Identify which cell holds the provided text, then report its (x, y) central coordinate. 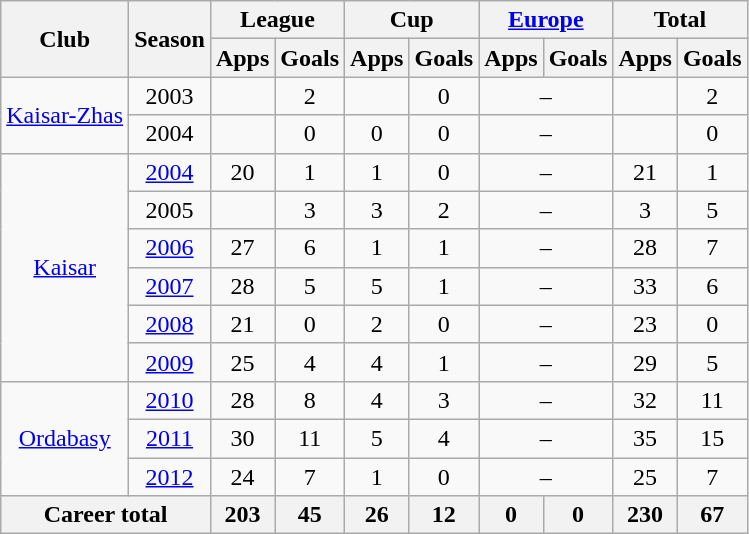
2008 (170, 324)
Kaisar (65, 267)
Europe (546, 20)
30 (242, 438)
Ordabasy (65, 438)
2005 (170, 210)
15 (712, 438)
12 (444, 515)
35 (645, 438)
Career total (106, 515)
2011 (170, 438)
Season (170, 39)
45 (310, 515)
33 (645, 286)
24 (242, 477)
Cup (412, 20)
203 (242, 515)
2007 (170, 286)
2010 (170, 400)
League (277, 20)
23 (645, 324)
2006 (170, 248)
Club (65, 39)
8 (310, 400)
2009 (170, 362)
27 (242, 248)
2012 (170, 477)
32 (645, 400)
67 (712, 515)
Total (680, 20)
Kaisar-Zhas (65, 115)
20 (242, 172)
26 (377, 515)
230 (645, 515)
2003 (170, 96)
29 (645, 362)
